Provide the (X, Y) coordinate of the cell's center where the given text is located.  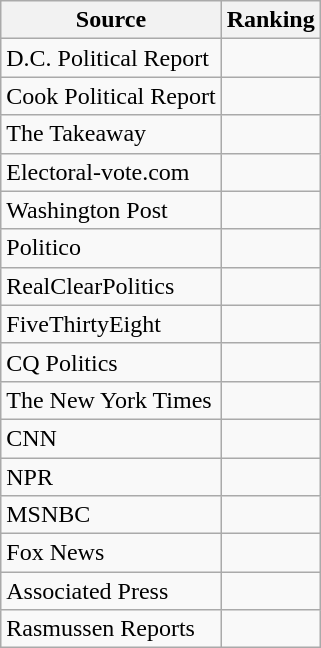
RealClearPolitics (111, 286)
MSNBC (111, 515)
D.C. Political Report (111, 58)
Ranking (270, 20)
Electoral-vote.com (111, 172)
Washington Post (111, 210)
The New York Times (111, 400)
The Takeaway (111, 134)
FiveThirtyEight (111, 324)
CQ Politics (111, 362)
Cook Political Report (111, 96)
NPR (111, 477)
Associated Press (111, 591)
Source (111, 20)
Rasmussen Reports (111, 629)
CNN (111, 438)
Fox News (111, 553)
Politico (111, 248)
